Determine the (X, Y) coordinate at the center of the cell enclosing the given text.  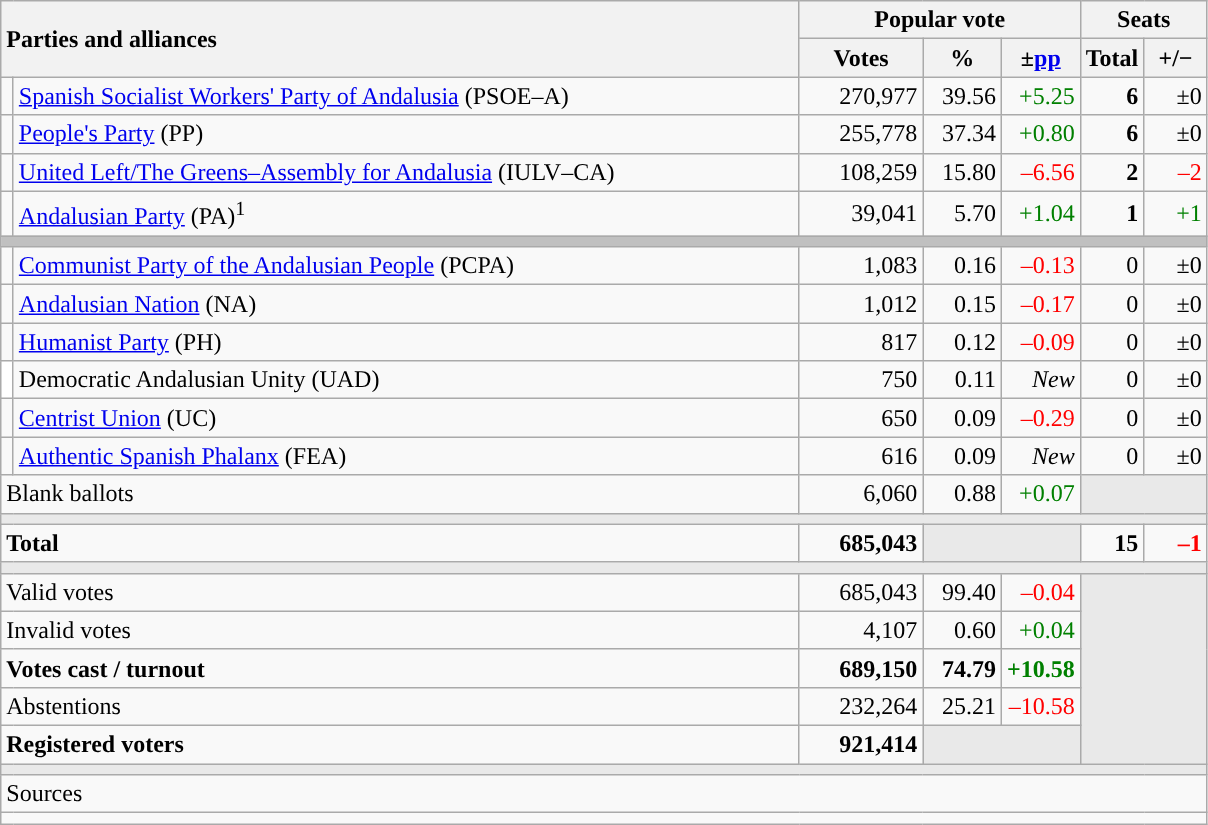
+1.04 (1040, 214)
99.40 (962, 592)
Invalid votes (400, 630)
37.34 (962, 134)
Centrist Union (UC) (406, 418)
6,060 (861, 494)
Authentic Spanish Phalanx (FEA) (406, 456)
0.12 (962, 342)
750 (861, 380)
650 (861, 418)
Humanist Party (PH) (406, 342)
270,977 (861, 96)
817 (861, 342)
25.21 (962, 706)
108,259 (861, 172)
0.15 (962, 304)
–0.13 (1040, 266)
616 (861, 456)
Seats (1144, 20)
–0.29 (1040, 418)
15.80 (962, 172)
+10.58 (1040, 668)
689,150 (861, 668)
+/− (1176, 58)
–2 (1176, 172)
1,083 (861, 266)
People's Party (PP) (406, 134)
Popular vote (940, 20)
Parties and alliances (400, 39)
255,778 (861, 134)
Democratic Andalusian Unity (UAD) (406, 380)
+0.04 (1040, 630)
0.60 (962, 630)
4,107 (861, 630)
Blank ballots (400, 494)
5.70 (962, 214)
Communist Party of the Andalusian People (PCPA) (406, 266)
Votes cast / turnout (400, 668)
Registered voters (400, 745)
–0.09 (1040, 342)
–0.17 (1040, 304)
232,264 (861, 706)
–6.56 (1040, 172)
+0.07 (1040, 494)
United Left/The Greens–Assembly for Andalusia (IULV–CA) (406, 172)
+1 (1176, 214)
0.16 (962, 266)
1,012 (861, 304)
+5.25 (1040, 96)
39.56 (962, 96)
Votes (861, 58)
Andalusian Party (PA)1 (406, 214)
1 (1112, 214)
±pp (1040, 58)
921,414 (861, 745)
Valid votes (400, 592)
–10.58 (1040, 706)
+0.80 (1040, 134)
–0.04 (1040, 592)
74.79 (962, 668)
0.11 (962, 380)
Abstentions (400, 706)
Andalusian Nation (NA) (406, 304)
39,041 (861, 214)
–1 (1176, 543)
Spanish Socialist Workers' Party of Andalusia (PSOE–A) (406, 96)
2 (1112, 172)
0.88 (962, 494)
Sources (604, 794)
% (962, 58)
15 (1112, 543)
